Identify which cell holds the provided text, then report its [X, Y] central coordinate. 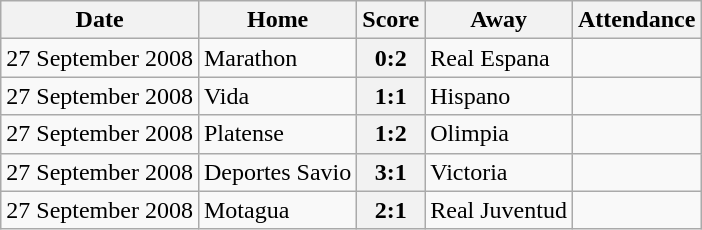
Platense [277, 134]
Date [100, 20]
0:2 [391, 58]
Vida [277, 96]
Attendance [636, 20]
Real Juventud [499, 210]
Olimpia [499, 134]
Away [499, 20]
3:1 [391, 172]
Score [391, 20]
Real Espana [499, 58]
Marathon [277, 58]
Hispano [499, 96]
2:1 [391, 210]
Motagua [277, 210]
1:1 [391, 96]
Victoria [499, 172]
Home [277, 20]
Deportes Savio [277, 172]
1:2 [391, 134]
